Detect which cell encompasses the target text, then output its [X, Y] center coordinate. 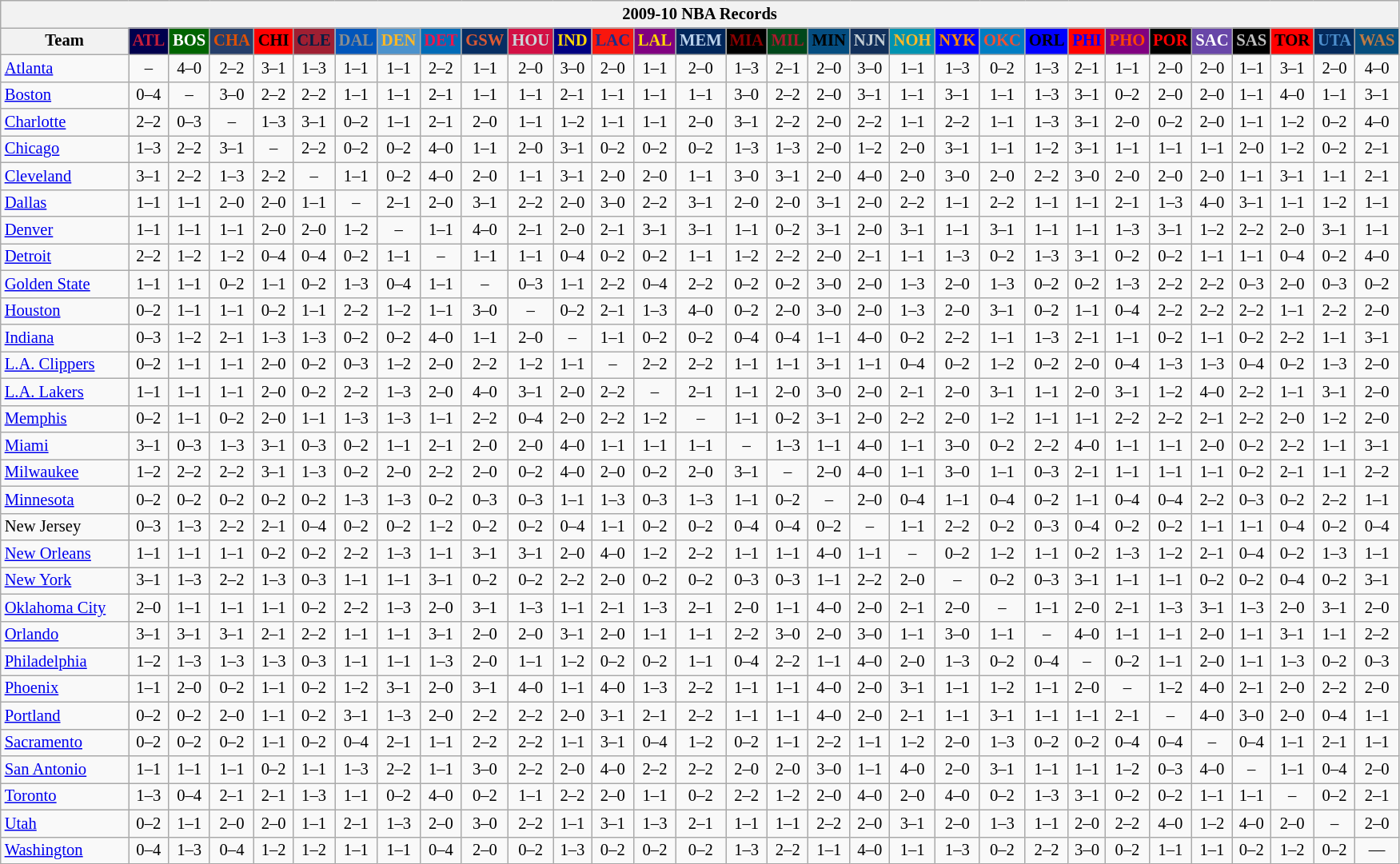
Phoenix [65, 688]
Miami [65, 445]
CHI [273, 41]
Chicago [65, 149]
Philadelphia [65, 661]
PHI [1087, 41]
ORL [1047, 41]
PHO [1127, 41]
Sacramento [65, 743]
NOH [913, 41]
Cleveland [65, 176]
Atlanta [65, 68]
DAL [357, 41]
ATL [149, 41]
CLE [313, 41]
Boston [65, 95]
NYK [957, 41]
MIN [829, 41]
Detroit [65, 257]
Memphis [65, 419]
SAS [1251, 41]
MIL [788, 41]
Oklahoma City [65, 607]
CHA [232, 41]
New York [65, 580]
NJN [870, 41]
HOU [531, 41]
Denver [65, 229]
TOR [1292, 41]
WAS [1377, 41]
Charlotte [65, 122]
Team [65, 41]
GSW [485, 41]
New Orleans [65, 554]
DEN [398, 41]
LAL [655, 41]
DET [441, 41]
Dallas [65, 203]
— [1377, 850]
Orlando [65, 635]
BOS [189, 41]
New Jersey [65, 527]
L.A. Clippers [65, 364]
OKC [1003, 41]
MEM [700, 41]
Indiana [65, 338]
Toronto [65, 796]
Washington [65, 850]
Golden State [65, 284]
Milwaukee [65, 472]
MIA [747, 41]
Portland [65, 715]
Utah [65, 823]
Houston [65, 311]
Minnesota [65, 500]
SAC [1212, 41]
POR [1171, 41]
L.A. Lakers [65, 392]
San Antonio [65, 770]
2009-10 NBA Records [700, 14]
UTA [1334, 41]
IND [572, 41]
LAC [612, 41]
